Scan for the cell matching the given text and deliver its [x, y] coordinate at center. 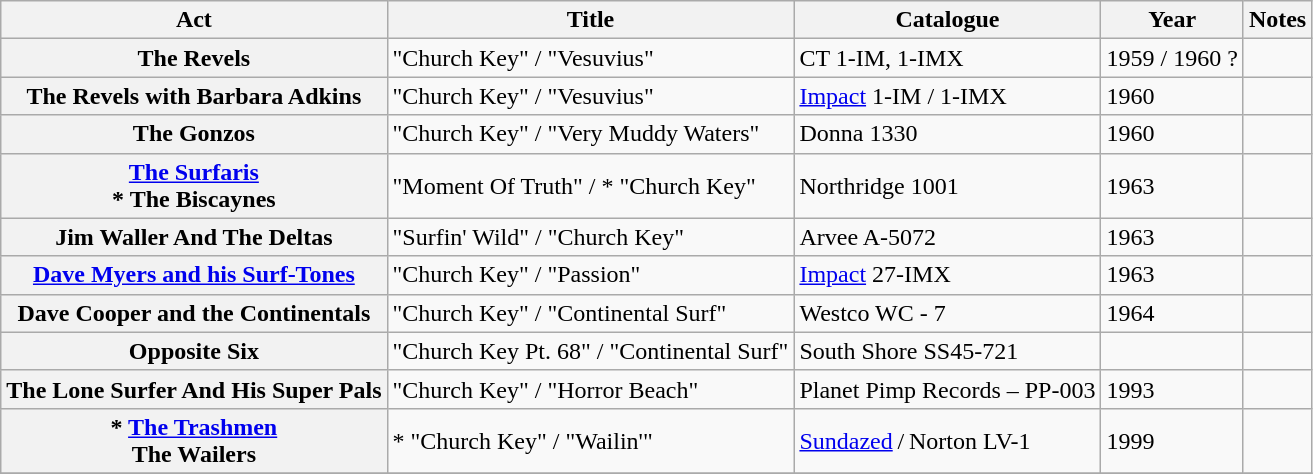
The Revels with Barbara Adkins [194, 96]
Dave Myers and his Surf-Tones [194, 275]
Act [194, 20]
"Church Key" / "Passion" [590, 275]
Catalogue [948, 20]
1959 / 1960 ? [1172, 58]
Year [1172, 20]
* The TrashmenThe Wailers [194, 440]
CT 1-IM, 1-IMX [948, 58]
The Revels [194, 58]
Sundazed / Norton LV-1 [948, 440]
Impact 1-IM / 1-IMX [948, 96]
The Lone Surfer And His Super Pals [194, 389]
Title [590, 20]
Notes [1277, 20]
South Shore SS45-721 [948, 351]
1964 [1172, 313]
Planet Pimp Records – PP-003 [948, 389]
1999 [1172, 440]
Northridge 1001 [948, 186]
"Moment Of Truth" / * "Church Key" [590, 186]
The Gonzos [194, 134]
"Surfin' Wild" / "Church Key" [590, 237]
Westco WC - 7 [948, 313]
"Church Key Pt. 68" / "Continental Surf" [590, 351]
The Surfaris* The Biscaynes [194, 186]
Dave Cooper and the Continentals [194, 313]
Donna 1330 [948, 134]
* "Church Key" / "Wailin'" [590, 440]
Opposite Six [194, 351]
"Church Key" / "Very Muddy Waters" [590, 134]
"Church Key" / "Horror Beach" [590, 389]
"Church Key" / "Continental Surf" [590, 313]
1993 [1172, 389]
Impact 27-IMX [948, 275]
Arvee A-5072 [948, 237]
Jim Waller And The Deltas [194, 237]
